For the text-containing cell, return its midpoint in [x, y] coordinate format. 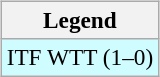
ITF WTT (1–0) [80, 57]
Legend [80, 20]
